Extract the [x, y] coordinate from the center of the cell holding the provided text.  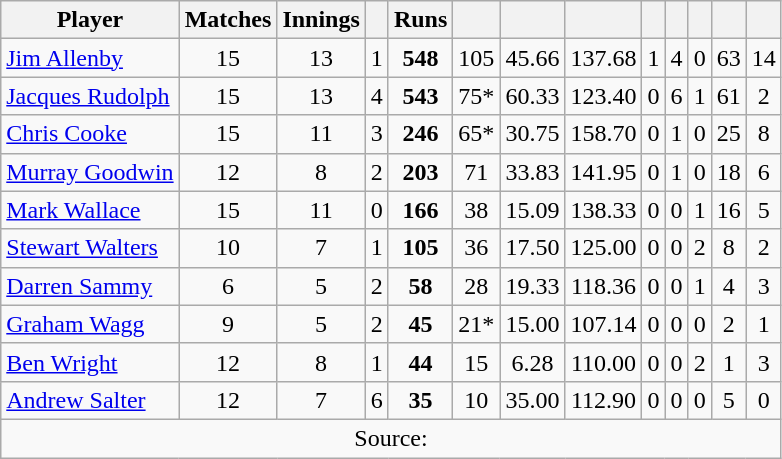
107.14 [604, 324]
14 [764, 58]
Innings [321, 20]
21* [476, 324]
28 [476, 286]
71 [476, 172]
61 [728, 96]
Source: [392, 438]
166 [420, 210]
36 [476, 248]
65* [476, 134]
16 [728, 210]
112.90 [604, 400]
Chris Cooke [90, 134]
141.95 [604, 172]
203 [420, 172]
33.83 [532, 172]
17.50 [532, 248]
138.33 [604, 210]
Mark Wallace [90, 210]
58 [420, 286]
543 [420, 96]
Murray Goodwin [90, 172]
Player [90, 20]
9 [228, 324]
38 [476, 210]
19.33 [532, 286]
25 [728, 134]
Matches [228, 20]
Graham Wagg [90, 324]
45 [420, 324]
15.09 [532, 210]
35 [420, 400]
Jacques Rudolph [90, 96]
75* [476, 96]
15.00 [532, 324]
123.40 [604, 96]
45.66 [532, 58]
35.00 [532, 400]
137.68 [604, 58]
Runs [420, 20]
Ben Wright [90, 362]
548 [420, 58]
118.36 [604, 286]
158.70 [604, 134]
60.33 [532, 96]
125.00 [604, 248]
63 [728, 58]
246 [420, 134]
18 [728, 172]
44 [420, 362]
Andrew Salter [90, 400]
30.75 [532, 134]
Darren Sammy [90, 286]
Stewart Walters [90, 248]
110.00 [604, 362]
Jim Allenby [90, 58]
6.28 [532, 362]
